Scan for the cell matching the given text and deliver its (X, Y) coordinate at center. 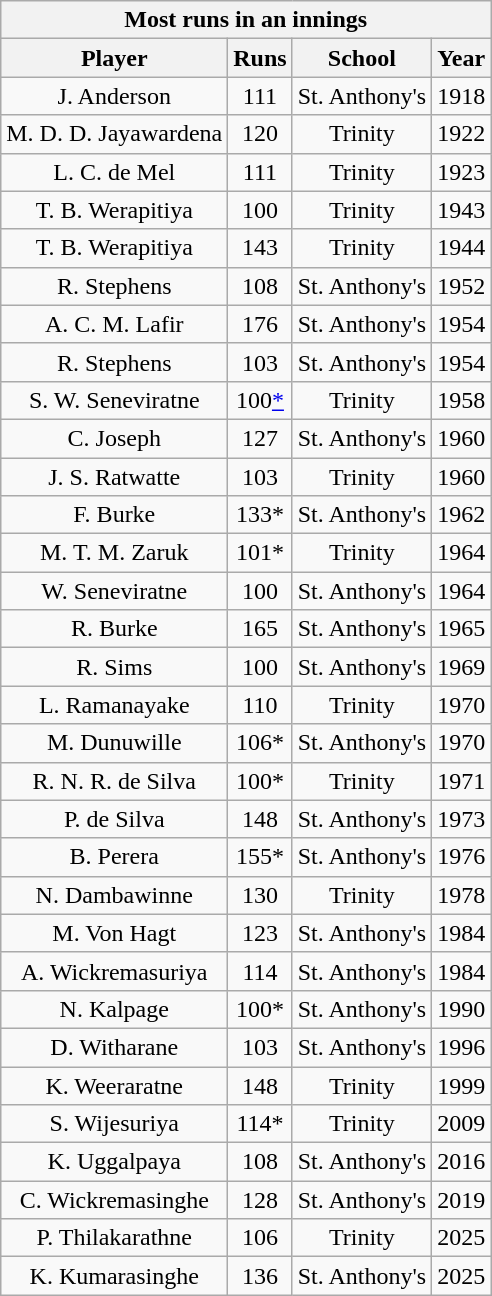
Year (462, 58)
L. C. de Mel (114, 172)
1965 (462, 629)
110 (260, 705)
1944 (462, 248)
F. Burke (114, 515)
Player (114, 58)
1943 (462, 210)
1952 (462, 286)
1923 (462, 172)
1971 (462, 781)
A. Wickremasuriya (114, 971)
155* (260, 857)
1969 (462, 667)
106* (260, 743)
M. T. M. Zaruk (114, 553)
127 (260, 438)
B. Perera (114, 857)
R. Burke (114, 629)
P. de Silva (114, 819)
123 (260, 933)
1999 (462, 1085)
K. Kumarasinghe (114, 1276)
1958 (462, 400)
2009 (462, 1124)
C. Joseph (114, 438)
C. Wickremasinghe (114, 1200)
J. S. Ratwatte (114, 477)
School (362, 58)
S. Wijesuriya (114, 1124)
143 (260, 248)
Most runs in an innings (246, 20)
N. Kalpage (114, 1009)
165 (260, 629)
D. Witharane (114, 1047)
114 (260, 971)
J. Anderson (114, 96)
K. Uggalpaya (114, 1162)
101* (260, 553)
1996 (462, 1047)
106 (260, 1238)
R. Sims (114, 667)
K. Weeraratne (114, 1085)
120 (260, 134)
176 (260, 324)
1922 (462, 134)
136 (260, 1276)
1990 (462, 1009)
N. Dambawinne (114, 895)
128 (260, 1200)
M. D. D. Jayawardena (114, 134)
1918 (462, 96)
M. Dunuwille (114, 743)
M. Von Hagt (114, 933)
S. W. Seneviratne (114, 400)
1973 (462, 819)
Runs (260, 58)
130 (260, 895)
L. Ramanayake (114, 705)
114* (260, 1124)
1962 (462, 515)
1978 (462, 895)
2016 (462, 1162)
1976 (462, 857)
R. N. R. de Silva (114, 781)
P. Thilakarathne (114, 1238)
W. Seneviratne (114, 591)
133* (260, 515)
2019 (462, 1200)
A. C. M. Lafir (114, 324)
